Determine the [x, y] coordinate at the center of the cell enclosing the given text.  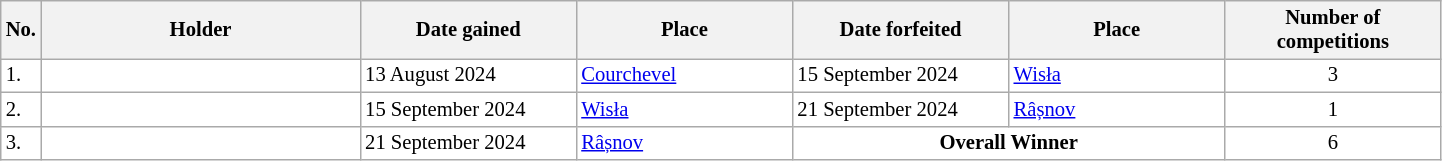
3 [1333, 75]
1 [1333, 109]
Courchevel [684, 75]
Date forfeited [900, 29]
Date gained [468, 29]
1. [21, 75]
6 [1333, 143]
Number of competitions [1333, 29]
2. [21, 109]
Overall Winner [1008, 143]
3. [21, 143]
No. [21, 29]
13 August 2024 [468, 75]
Holder [200, 29]
